Locate the cell with the specified text and output its (x, y) center coordinate. 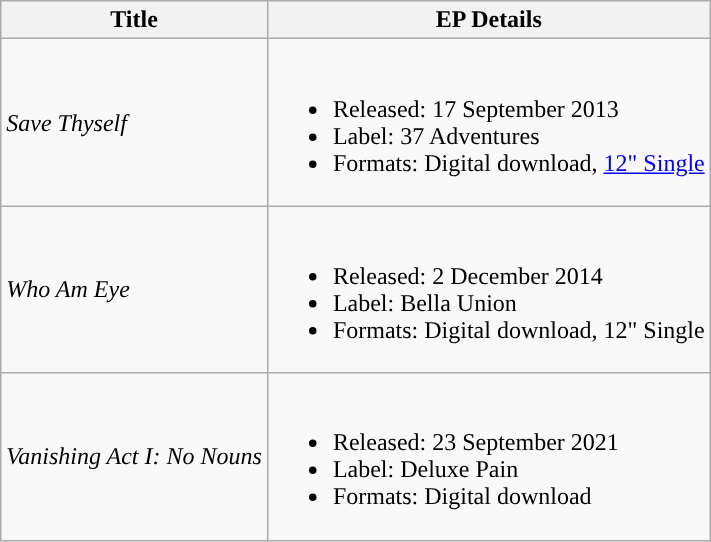
Vanishing Act I: No Nouns (134, 456)
Who Am Eye (134, 290)
Released: 17 September 2013Label: 37 AdventuresFormats: Digital download, 12" Single (488, 122)
Title (134, 20)
EP Details (488, 20)
Released: 23 September 2021Label: Deluxe PainFormats: Digital download (488, 456)
Released: 2 December 2014Label: Bella UnionFormats: Digital download, 12" Single (488, 290)
Save Thyself (134, 122)
